Pinpoint the cell where the given text exists, returning its [X, Y] midpoint coordinate. 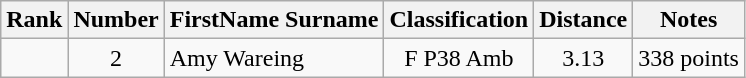
FirstName Surname [274, 20]
F P38 Amb [459, 58]
Amy Wareing [274, 58]
Number [116, 20]
Rank [34, 20]
Distance [584, 20]
338 points [689, 58]
3.13 [584, 58]
2 [116, 58]
Notes [689, 20]
Classification [459, 20]
